For the text-containing cell, return its midpoint in [x, y] coordinate format. 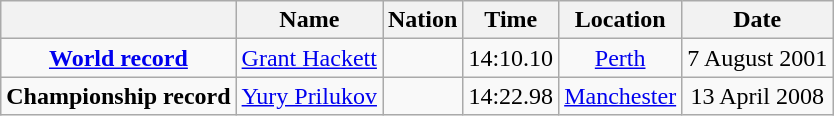
Location [620, 20]
Yury Prilukov [309, 96]
World record [118, 58]
7 August 2001 [758, 58]
Championship record [118, 96]
Perth [620, 58]
Manchester [620, 96]
Nation [422, 20]
14:22.98 [511, 96]
Name [309, 20]
13 April 2008 [758, 96]
Grant Hackett [309, 58]
Time [511, 20]
Date [758, 20]
14:10.10 [511, 58]
